Return [X, Y] of the center of cell containing provided text 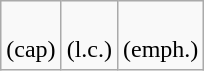
(l.c.) [89, 36]
(emph.) [160, 36]
(cap) [31, 36]
